Identify which cell holds the provided text, then report its [X, Y] central coordinate. 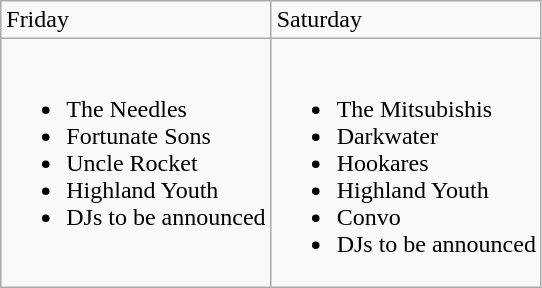
The NeedlesFortunate SonsUncle RocketHighland YouthDJs to be announced [136, 163]
Friday [136, 20]
The MitsubishisDarkwaterHookaresHighland YouthConvoDJs to be announced [406, 163]
Saturday [406, 20]
